Return [X, Y] of the center of cell containing provided text 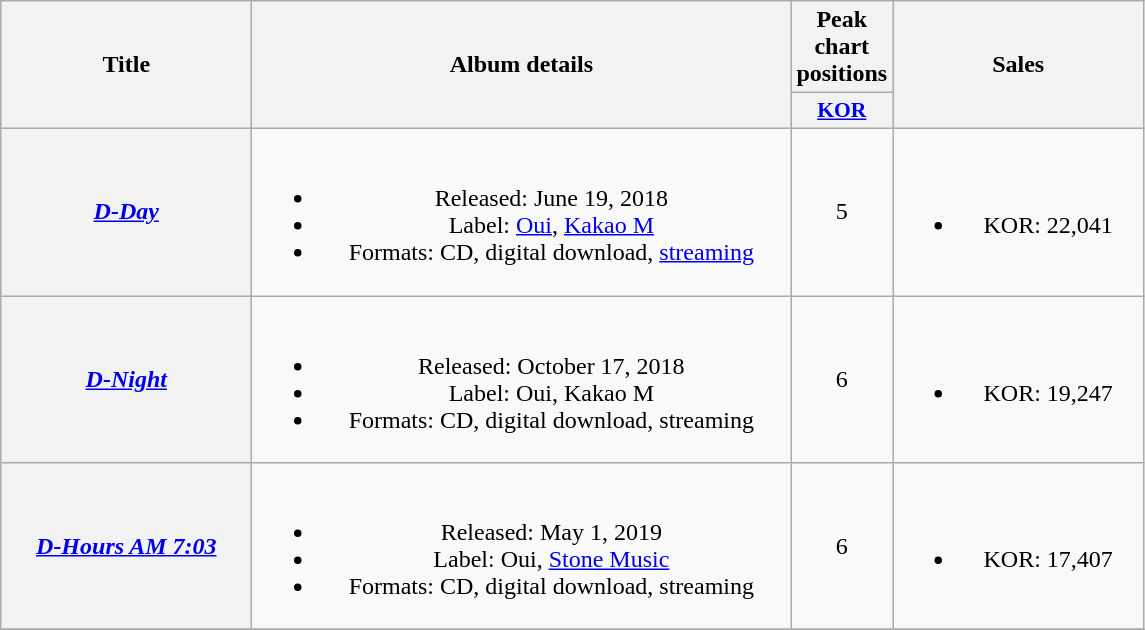
Sales [1018, 65]
KOR: 22,041 [1018, 212]
Released: May 1, 2019Label: Oui, Stone MusicFormats: CD, digital download, streaming [522, 546]
Title [126, 65]
KOR: 19,247 [1018, 380]
Released: June 19, 2018Label: Oui, Kakao MFormats: CD, digital download, streaming [522, 212]
D-Hours AM 7:03 [126, 546]
Released: October 17, 2018Label: Oui, Kakao MFormats: CD, digital download, streaming [522, 380]
D-Night [126, 380]
D-Day [126, 212]
KOR [842, 111]
KOR: 17,407 [1018, 546]
Peak chartpositions [842, 47]
Album details [522, 65]
5 [842, 212]
